Find where the given text appears and provide that cell's center as (x, y) coordinate. 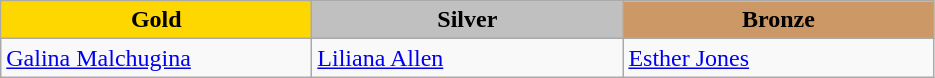
Bronze (778, 20)
Silver (468, 20)
Esther Jones (778, 58)
Galina Malchugina (156, 58)
Liliana Allen (468, 58)
Gold (156, 20)
